Extract the (x, y) coordinate from the center of the cell holding the provided text.  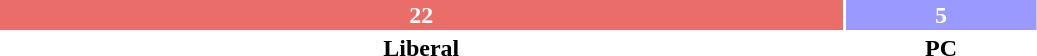
22 (421, 15)
5 (940, 15)
